Output the (X, Y) coordinate of the center of the cell containing the given text.  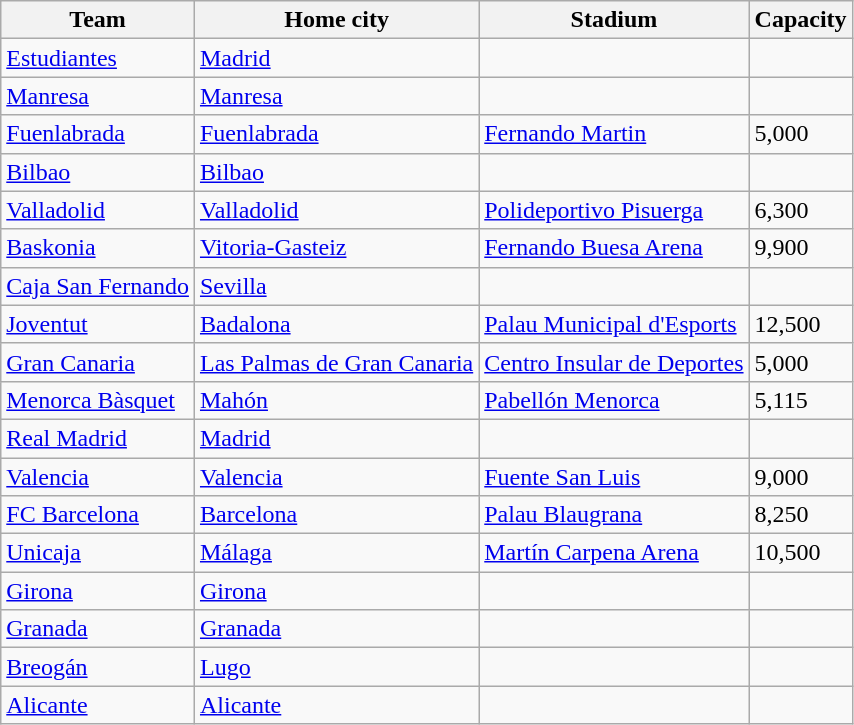
Martín Carpena Arena (614, 553)
Joventut (98, 324)
FC Barcelona (98, 515)
Palau Municipal d'Esports (614, 324)
Capacity (800, 20)
Gran Canaria (98, 362)
Málaga (336, 553)
Palau Blaugrana (614, 515)
Estudiantes (98, 58)
Breogán (98, 667)
9,000 (800, 477)
Unicaja (98, 553)
Badalona (336, 324)
Vitoria-Gasteiz (336, 248)
6,300 (800, 210)
Centro Insular de Deportes (614, 362)
Pabellón Menorca (614, 400)
5,115 (800, 400)
Caja San Fernando (98, 286)
Las Palmas de Gran Canaria (336, 362)
Barcelona (336, 515)
Menorca Bàsquet (98, 400)
Fernando Martin (614, 134)
Real Madrid (98, 438)
10,500 (800, 553)
Home city (336, 20)
Mahón (336, 400)
Fernando Buesa Arena (614, 248)
Polideportivo Pisuerga (614, 210)
Baskonia (98, 248)
8,250 (800, 515)
12,500 (800, 324)
Fuente San Luis (614, 477)
Stadium (614, 20)
Team (98, 20)
9,900 (800, 248)
Sevilla (336, 286)
Lugo (336, 667)
